Scan for the cell matching the given text and deliver its (x, y) coordinate at center. 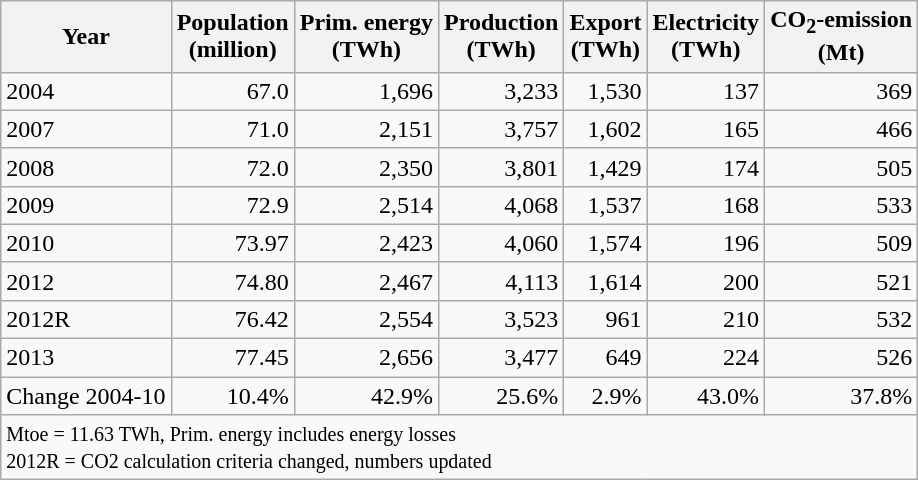
2012 (86, 281)
72.0 (232, 167)
2,423 (366, 243)
Prim. energy (TWh) (366, 36)
3,523 (502, 319)
2012R (86, 319)
2010 (86, 243)
533 (842, 205)
224 (706, 358)
174 (706, 167)
2004 (86, 91)
Population (million) (232, 36)
1,614 (606, 281)
76.42 (232, 319)
2,467 (366, 281)
210 (706, 319)
Change 2004-10 (86, 396)
505 (842, 167)
1,602 (606, 129)
196 (706, 243)
369 (842, 91)
200 (706, 281)
72.9 (232, 205)
42.9% (366, 396)
2013 (86, 358)
961 (606, 319)
2,514 (366, 205)
3,801 (502, 167)
521 (842, 281)
10.4% (232, 396)
165 (706, 129)
168 (706, 205)
2,151 (366, 129)
3,477 (502, 358)
1,574 (606, 243)
Electricity (TWh) (706, 36)
466 (842, 129)
532 (842, 319)
1,696 (366, 91)
2,350 (366, 167)
Production (TWh) (502, 36)
Mtoe = 11.63 TWh, Prim. energy includes energy losses2012R = CO2 calculation criteria changed, numbers updated (460, 448)
2007 (86, 129)
CO2-emission (Mt) (842, 36)
649 (606, 358)
4,068 (502, 205)
2,554 (366, 319)
3,757 (502, 129)
Export (TWh) (606, 36)
2008 (86, 167)
71.0 (232, 129)
2,656 (366, 358)
Year (86, 36)
37.8% (842, 396)
77.45 (232, 358)
526 (842, 358)
74.80 (232, 281)
4,113 (502, 281)
4,060 (502, 243)
137 (706, 91)
73.97 (232, 243)
3,233 (502, 91)
25.6% (502, 396)
1,537 (606, 205)
509 (842, 243)
1,530 (606, 91)
1,429 (606, 167)
43.0% (706, 396)
2009 (86, 205)
67.0 (232, 91)
2.9% (606, 396)
